Return (x, y) of the center of cell containing provided text 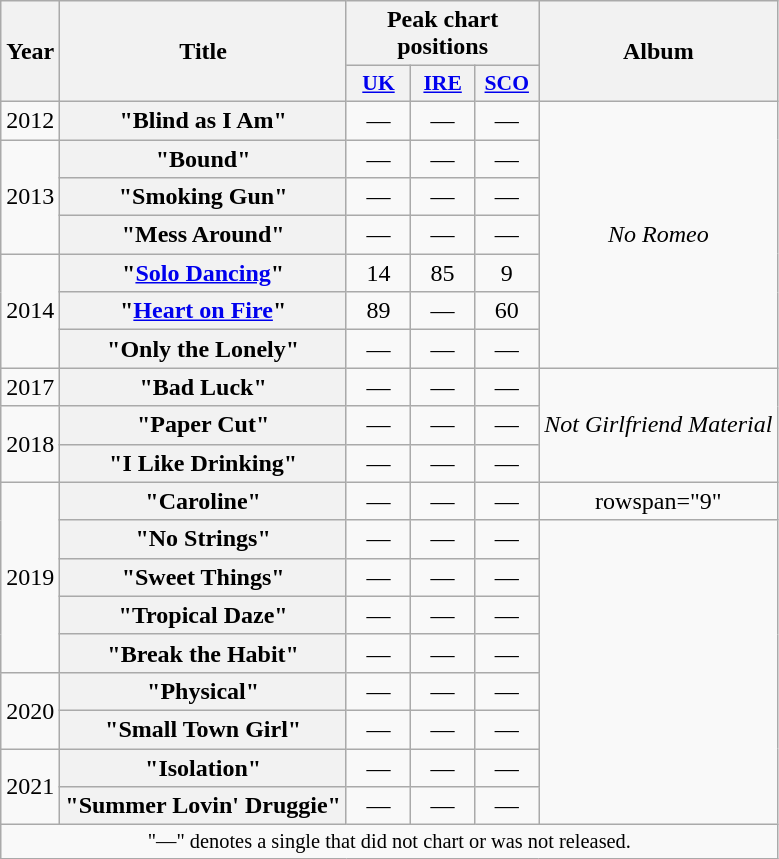
"No Strings" (204, 539)
"Isolation" (204, 767)
"Mess Around" (204, 235)
Title (204, 52)
SCO (507, 84)
"Smoking Gun" (204, 197)
Peak chart positions (442, 34)
2018 (30, 444)
2012 (30, 120)
2014 (30, 311)
"—" denotes a single that did not chart or was not released. (390, 842)
2013 (30, 197)
"Paper Cut" (204, 425)
2019 (30, 577)
2020 (30, 710)
rowspan="9" (658, 501)
Album (658, 52)
"Solo Dancing" (204, 273)
"Tropical Daze" (204, 615)
2017 (30, 387)
"Bound" (204, 159)
14 (378, 273)
"Sweet Things" (204, 577)
"Only the Lonely" (204, 349)
89 (378, 311)
"Break the Habit" (204, 653)
9 (507, 273)
Not Girlfriend Material (658, 425)
Year (30, 52)
"Caroline" (204, 501)
"Blind as I Am" (204, 120)
60 (507, 311)
"Bad Luck" (204, 387)
IRE (443, 84)
"Small Town Girl" (204, 729)
"Summer Lovin' Druggie" (204, 806)
2021 (30, 786)
85 (443, 273)
"Physical" (204, 691)
"I Like Drinking" (204, 463)
"Heart on Fire" (204, 311)
No Romeo (658, 234)
UK (378, 84)
